Return [X, Y] of the center of cell containing provided text 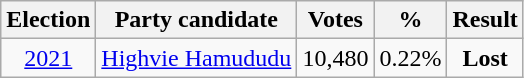
2021 [48, 58]
Party candidate [196, 20]
Highvie Hamududu [196, 58]
% [410, 20]
0.22% [410, 58]
Result [485, 20]
10,480 [336, 58]
Lost [485, 58]
Votes [336, 20]
Election [48, 20]
